Output the (x, y) coordinate of the center of the cell containing the given text.  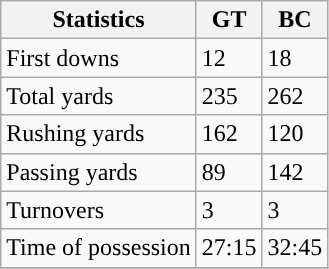
First downs (99, 58)
89 (229, 172)
Turnovers (99, 210)
235 (229, 96)
Rushing yards (99, 134)
32:45 (295, 248)
27:15 (229, 248)
Passing yards (99, 172)
Time of possession (99, 248)
GT (229, 20)
162 (229, 134)
120 (295, 134)
Statistics (99, 20)
BC (295, 20)
262 (295, 96)
Total yards (99, 96)
12 (229, 58)
18 (295, 58)
142 (295, 172)
